Scan for the cell matching the given text and deliver its (X, Y) coordinate at center. 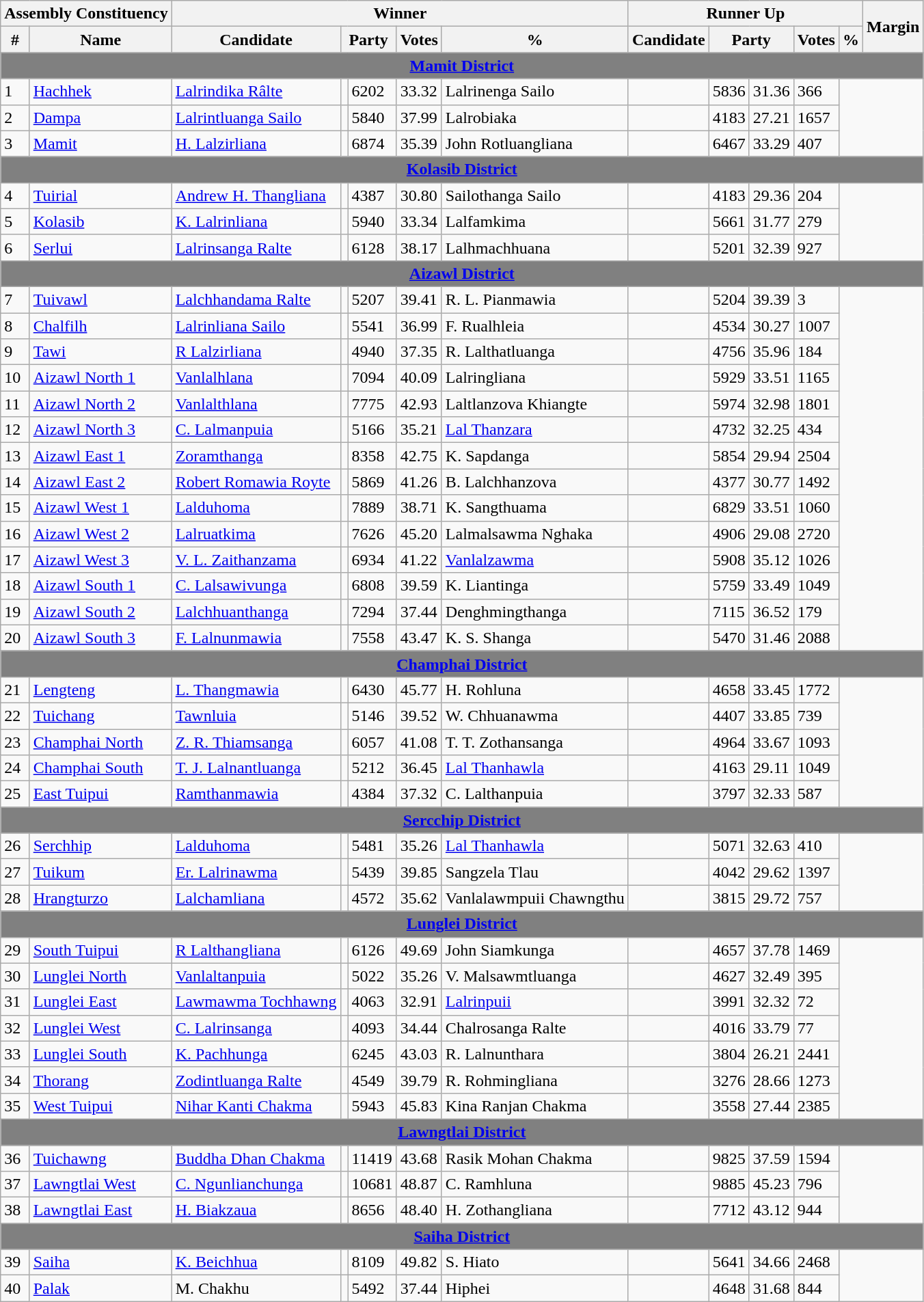
Aizawl West 1 (100, 508)
Aizawl North 2 (100, 404)
Winner (400, 14)
6126 (372, 950)
31.77 (771, 221)
4627 (729, 976)
77 (816, 1028)
5759 (729, 586)
Name (100, 40)
Aizawl North 1 (100, 378)
Lawngtlai East (100, 1210)
37.59 (771, 1158)
Chalrosanga Ralte (534, 1028)
757 (816, 898)
1594 (816, 1158)
33.67 (771, 742)
32.33 (771, 794)
410 (816, 846)
49.69 (419, 950)
6128 (372, 247)
6874 (372, 144)
37.99 (419, 118)
4063 (372, 1002)
39.41 (419, 299)
36.45 (419, 768)
2088 (816, 638)
5166 (372, 430)
35.21 (419, 430)
45.77 (419, 690)
28.66 (771, 1080)
Rasik Mohan Chakma (534, 1158)
1397 (816, 872)
5940 (372, 221)
45.83 (419, 1106)
Lalchamliana (256, 898)
4163 (729, 768)
5 (15, 221)
Lalrinliana Sailo (256, 326)
John Rotluangliana (534, 144)
2468 (816, 1262)
5929 (729, 378)
V. L. Zaithanzama (256, 560)
Aizawl West 2 (100, 534)
5204 (729, 299)
Tawnluia (256, 716)
C. Lalrinsanga (256, 1028)
1657 (816, 118)
30.77 (771, 482)
32.32 (771, 1002)
3558 (729, 1106)
32 (15, 1028)
1801 (816, 404)
F. Lalnunmawia (256, 638)
B. Lalchhanzova (534, 482)
1469 (816, 950)
34.66 (771, 1262)
Lunglei West (100, 1028)
28 (15, 898)
39.59 (419, 586)
C. Ngunlianchunga (256, 1184)
39.79 (419, 1080)
33.49 (771, 586)
1772 (816, 690)
5207 (372, 299)
6202 (372, 92)
5071 (729, 846)
Tawi (100, 352)
Tuivawl (100, 299)
# (15, 40)
4572 (372, 898)
Lalmalsawma Nghaka (534, 534)
5869 (372, 482)
5022 (372, 976)
32.49 (771, 976)
36.52 (771, 612)
Nihar Kanti Chakma (256, 1106)
John Siamkunga (534, 950)
35.39 (419, 144)
5661 (729, 221)
43.47 (419, 638)
5836 (729, 92)
Serchhip (100, 846)
18 (15, 586)
4407 (729, 716)
10 (15, 378)
F. Rualhleia (534, 326)
R. Lalnunthara (534, 1054)
26 (15, 846)
38.17 (419, 247)
Lalrinpuii (534, 1002)
5212 (372, 768)
5146 (372, 716)
Tuirial (100, 195)
48.87 (419, 1184)
7115 (729, 612)
434 (816, 430)
L. Thangmawia (256, 690)
39.39 (771, 299)
1060 (816, 508)
Lalchhandama Ralte (256, 299)
R Lalzirliana (256, 352)
8358 (372, 456)
H. Lalzirliana (256, 144)
Runner Up (745, 14)
5974 (729, 404)
32.98 (771, 404)
24 (15, 768)
41.26 (419, 482)
1165 (816, 378)
7889 (372, 508)
29.36 (771, 195)
Lalrindika Râlte (256, 92)
C. Lalsawivunga (256, 586)
Vanlalhlana (256, 378)
Vanlaltanpuia (256, 976)
6057 (372, 742)
5541 (372, 326)
5439 (372, 872)
Champhai District (462, 664)
Z. R. Thiamsanga (256, 742)
184 (816, 352)
3804 (729, 1054)
39.85 (419, 872)
East Tuipui (100, 794)
8 (15, 326)
Saiha District (462, 1236)
4016 (729, 1028)
6467 (729, 144)
33.29 (771, 144)
4658 (729, 690)
739 (816, 716)
4756 (729, 352)
4 (15, 195)
19 (15, 612)
Assembly Constituency (86, 14)
21 (15, 690)
179 (816, 612)
Hiphei (534, 1288)
Ramthanmawia (256, 794)
C. Ramhluna (534, 1184)
9885 (729, 1184)
927 (816, 247)
8656 (372, 1210)
4964 (729, 742)
W. Chhuanawma (534, 716)
Lunglei East (100, 1002)
29.72 (771, 898)
4384 (372, 794)
Vanlalawmpuii Chawngthu (534, 898)
41.08 (419, 742)
42.93 (419, 404)
Hachhek (100, 92)
Lalrintluanga Sailo (256, 118)
Sercchip District (462, 820)
23 (15, 742)
33 (15, 1054)
796 (816, 1184)
27.44 (771, 1106)
Lalrobiaka (534, 118)
Hrangturzo (100, 898)
366 (816, 92)
48.40 (419, 1210)
K. Lalrinliana (256, 221)
49.82 (419, 1262)
1492 (816, 482)
K. Beichhua (256, 1262)
Laltlanzova Khiangte (534, 404)
Robert Romawia Royte (256, 482)
Lalfamkima (534, 221)
204 (816, 195)
Saiha (100, 1262)
32.25 (771, 430)
43.12 (771, 1210)
Zoramthanga (256, 456)
R. L. Pianmawia (534, 299)
H. Biakzaua (256, 1210)
35 (15, 1106)
1026 (816, 560)
Kolasib (100, 221)
4906 (729, 534)
13 (15, 456)
4377 (729, 482)
4093 (372, 1028)
11419 (372, 1158)
9825 (729, 1158)
35.12 (771, 560)
R. Lalthatluanga (534, 352)
Lalringliana (534, 378)
33.45 (771, 690)
9 (15, 352)
Mamit (100, 144)
26.21 (771, 1054)
29.11 (771, 768)
17 (15, 560)
5840 (372, 118)
Aizawl South 2 (100, 612)
944 (816, 1210)
Thorang (100, 1080)
2504 (816, 456)
4534 (729, 326)
32.91 (419, 1002)
35.96 (771, 352)
8109 (372, 1262)
Lawmawma Tochhawng (256, 1002)
43.68 (419, 1158)
2385 (816, 1106)
407 (816, 144)
3797 (729, 794)
45.20 (419, 534)
Lengteng (100, 690)
7094 (372, 378)
Vanlalzawma (534, 560)
Champhai South (100, 768)
Buddha Dhan Chakma (256, 1158)
Kina Ranjan Chakma (534, 1106)
12 (15, 430)
6934 (372, 560)
6430 (372, 690)
37.32 (419, 794)
K. Sangthuama (534, 508)
Lal Thanzara (534, 430)
36 (15, 1158)
5854 (729, 456)
5943 (372, 1106)
39 (15, 1262)
Aizawl East 1 (100, 456)
Lunglei North (100, 976)
Lalchhuanthanga (256, 612)
5201 (729, 247)
South Tuipui (100, 950)
Zodintluanga Ralte (256, 1080)
Er. Lalrinawma (256, 872)
32.63 (771, 846)
40.09 (419, 378)
4732 (729, 430)
10681 (372, 1184)
1093 (816, 742)
7294 (372, 612)
K. Pachhunga (256, 1054)
K. S. Shanga (534, 638)
V. Malsawmtluanga (534, 976)
C. Lalmanpuia (256, 430)
Vanlalthlana (256, 404)
T. J. Lalnantluanga (256, 768)
K. Liantinga (534, 586)
6829 (729, 508)
7558 (372, 638)
6 (15, 247)
395 (816, 976)
Lalrinsanga Ralte (256, 247)
Palak (100, 1288)
Sailothanga Sailo (534, 195)
5481 (372, 846)
Lalhmachhuana (534, 247)
Margin (893, 27)
587 (816, 794)
2441 (816, 1054)
Andrew H. Thangliana (256, 195)
29.94 (771, 456)
Tuichawng (100, 1158)
30.80 (419, 195)
Lawngtlai West (100, 1184)
H. Zothangliana (534, 1210)
31 (15, 1002)
3991 (729, 1002)
38 (15, 1210)
41.22 (419, 560)
Lunglei South (100, 1054)
7775 (372, 404)
5492 (372, 1288)
33.34 (419, 221)
7712 (729, 1210)
6245 (372, 1054)
4648 (729, 1288)
22 (15, 716)
20 (15, 638)
Serlui (100, 247)
K. Sapdanga (534, 456)
Lunglei District (462, 924)
30.27 (771, 326)
14 (15, 482)
43.03 (419, 1054)
4042 (729, 872)
4657 (729, 950)
27.21 (771, 118)
Chalfilh (100, 326)
4549 (372, 1080)
7626 (372, 534)
5470 (729, 638)
29.08 (771, 534)
37.78 (771, 950)
29 (15, 950)
West Tuipui (100, 1106)
6808 (372, 586)
11 (15, 404)
37 (15, 1184)
5641 (729, 1262)
279 (816, 221)
38.71 (419, 508)
Lawngtlai District (462, 1132)
Aizawl South 1 (100, 586)
Aizawl District (462, 273)
34 (15, 1080)
Sangzela Tlau (534, 872)
39.52 (419, 716)
4940 (372, 352)
Lalruatkima (256, 534)
31.36 (771, 92)
Aizawl East 2 (100, 482)
32.39 (771, 247)
H. Rohluna (534, 690)
31.68 (771, 1288)
33.32 (419, 92)
7 (15, 299)
3815 (729, 898)
16 (15, 534)
C. Lalthanpuia (534, 794)
1007 (816, 326)
42.75 (419, 456)
M. Chakhu (256, 1288)
1 (15, 92)
Denghmingthanga (534, 612)
Dampa (100, 118)
30 (15, 976)
T. T. Zothansanga (534, 742)
72 (816, 1002)
2 (15, 118)
34.44 (419, 1028)
3276 (729, 1080)
27 (15, 872)
29.62 (771, 872)
Kolasib District (462, 169)
844 (816, 1288)
40 (15, 1288)
33.79 (771, 1028)
Aizawl West 3 (100, 560)
Lalrinenga Sailo (534, 92)
36.99 (419, 326)
R Lalthangliana (256, 950)
R. Rohmingliana (534, 1080)
Tuikum (100, 872)
Aizawl South 3 (100, 638)
45.23 (771, 1184)
4387 (372, 195)
2720 (816, 534)
5908 (729, 560)
1273 (816, 1080)
25 (15, 794)
33.85 (771, 716)
Mamit District (462, 66)
37.35 (419, 352)
15 (15, 508)
31.46 (771, 638)
S. Hiato (534, 1262)
Tuichang (100, 716)
35.62 (419, 898)
Aizawl North 3 (100, 430)
Champhai North (100, 742)
